Pinpoint the cell where the given text exists, returning its (X, Y) midpoint coordinate. 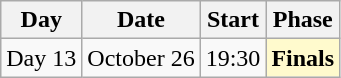
Phase (303, 20)
Day 13 (42, 58)
19:30 (233, 58)
Date (141, 20)
Day (42, 20)
Finals (303, 58)
Start (233, 20)
October 26 (141, 58)
